Search for the cell housing the specified text and yield its (X, Y) center coordinate. 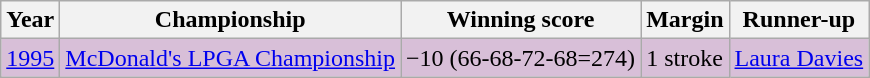
Winning score (521, 20)
McDonald's LPGA Championship (230, 58)
Year (30, 20)
1995 (30, 58)
−10 (66-68-72-68=274) (521, 58)
1 stroke (685, 58)
Runner-up (799, 20)
Laura Davies (799, 58)
Margin (685, 20)
Championship (230, 20)
